Provide the [x, y] coordinate of the cell's center where the given text is located.  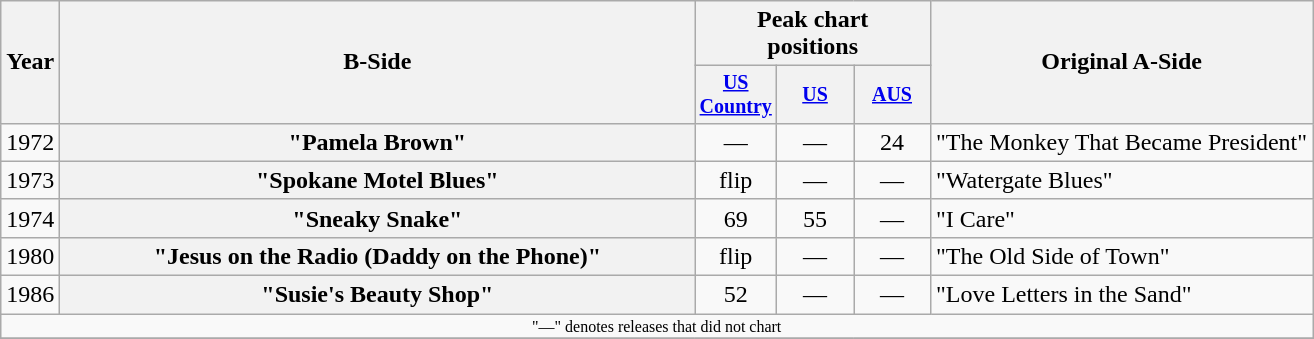
US Country [736, 94]
1973 [30, 180]
69 [736, 218]
"I Care" [1121, 218]
Original A-Side [1121, 62]
Year [30, 62]
"Watergate Blues" [1121, 180]
"Jesus on the Radio (Daddy on the Phone)" [378, 256]
"Susie's Beauty Shop" [378, 295]
"Sneaky Snake" [378, 218]
1972 [30, 142]
B-Side [378, 62]
1986 [30, 295]
"—" denotes releases that did not chart [657, 326]
US [816, 94]
24 [892, 142]
55 [816, 218]
1980 [30, 256]
52 [736, 295]
"The Monkey That Became President" [1121, 142]
1974 [30, 218]
"The Old Side of Town" [1121, 256]
Peak chartpositions [813, 34]
"Pamela Brown" [378, 142]
AUS [892, 94]
"Spokane Motel Blues" [378, 180]
"Love Letters in the Sand" [1121, 295]
